Determine the [X, Y] coordinate at the center of the cell enclosing the given text.  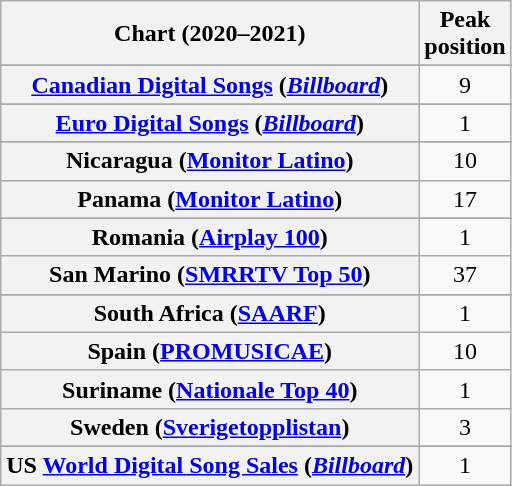
Panama (Monitor Latino) [210, 199]
Romania (Airplay 100) [210, 237]
Nicaragua (Monitor Latino) [210, 161]
Chart (2020–2021) [210, 34]
US World Digital Song Sales (Billboard) [210, 465]
17 [465, 199]
South Africa (SAARF) [210, 313]
37 [465, 275]
Sweden (Sverigetopplistan) [210, 427]
Euro Digital Songs (Billboard) [210, 123]
San Marino (SMRRTV Top 50) [210, 275]
Canadian Digital Songs (Billboard) [210, 85]
Suriname (Nationale Top 40) [210, 389]
3 [465, 427]
Peakposition [465, 34]
9 [465, 85]
Spain (PROMUSICAE) [210, 351]
